Return (X, Y) of the center of cell containing provided text 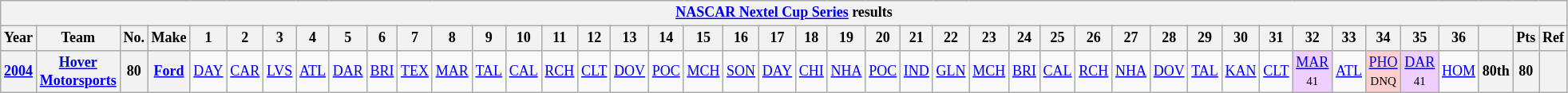
12 (594, 38)
1 (208, 38)
Pts (1526, 38)
14 (666, 38)
Team (78, 38)
23 (989, 38)
2004 (19, 72)
10 (524, 38)
6 (382, 38)
5 (348, 38)
17 (777, 38)
29 (1205, 38)
7 (415, 38)
MAR (452, 72)
DAR (348, 72)
16 (741, 38)
3 (279, 38)
Make (169, 38)
28 (1169, 38)
Year (19, 38)
31 (1276, 38)
SON (741, 72)
19 (846, 38)
IND (917, 72)
18 (811, 38)
27 (1131, 38)
Ref (1554, 38)
25 (1057, 38)
4 (313, 38)
CAR (245, 72)
80th (1496, 72)
Ford (169, 72)
24 (1025, 38)
22 (951, 38)
MAR41 (1313, 72)
34 (1383, 38)
33 (1349, 38)
13 (630, 38)
HOM (1459, 72)
DAR41 (1420, 72)
LVS (279, 72)
2 (245, 38)
GLN (951, 72)
26 (1094, 38)
21 (917, 38)
CHI (811, 72)
Hover Motorsports (78, 72)
8 (452, 38)
35 (1420, 38)
11 (560, 38)
20 (883, 38)
KAN (1241, 72)
9 (489, 38)
30 (1241, 38)
TEX (415, 72)
PHODNQ (1383, 72)
NASCAR Nextel Cup Series results (784, 13)
32 (1313, 38)
15 (703, 38)
No. (134, 38)
36 (1459, 38)
